Output the [X, Y] coordinate of the center of the cell containing the given text.  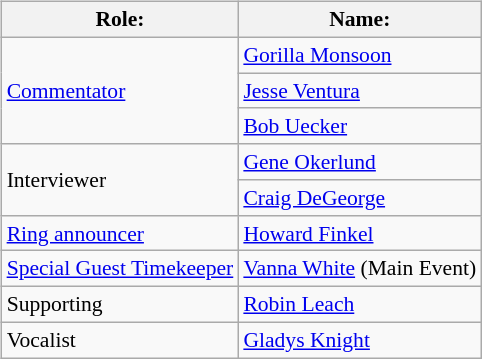
Supporting [120, 305]
Name: [360, 20]
Bob Uecker [360, 126]
Robin Leach [360, 305]
Gorilla Monsoon [360, 55]
Vanna White (Main Event) [360, 269]
Howard Finkel [360, 233]
Interviewer [120, 180]
Jesse Ventura [360, 91]
Gene Okerlund [360, 162]
Vocalist [120, 340]
Craig DeGeorge [360, 198]
Special Guest Timekeeper [120, 269]
Role: [120, 20]
Commentator [120, 90]
Ring announcer [120, 233]
Gladys Knight [360, 340]
